For the text-containing cell, return its midpoint in [x, y] coordinate format. 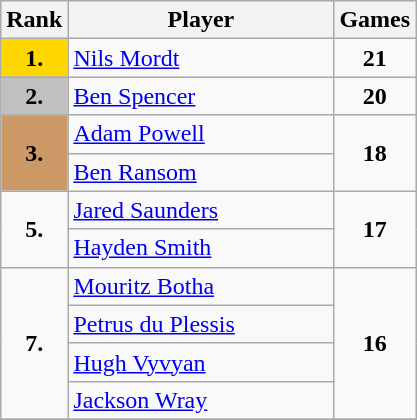
1. [34, 58]
2. [34, 96]
Petrus du Plessis [201, 324]
Player [201, 20]
18 [375, 153]
Jared Saunders [201, 210]
Nils Mordt [201, 58]
5. [34, 229]
17 [375, 229]
Hayden Smith [201, 248]
Hugh Vyvyan [201, 362]
Rank [34, 20]
Ben Spencer [201, 96]
Jackson Wray [201, 400]
Ben Ransom [201, 172]
21 [375, 58]
16 [375, 343]
3. [34, 153]
Mouritz Botha [201, 286]
7. [34, 343]
Adam Powell [201, 134]
20 [375, 96]
Games [375, 20]
